Return (x, y) of the center of cell containing provided text 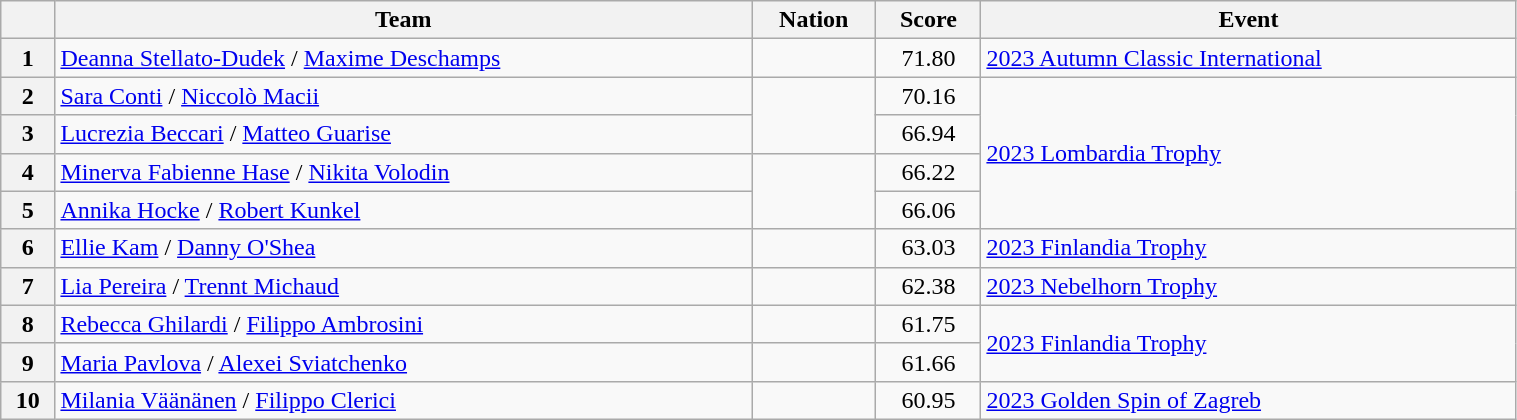
2023 Nebelhorn Trophy (1248, 286)
Annika Hocke / Robert Kunkel (404, 210)
Score (928, 20)
Lia Pereira / Trennt Michaud (404, 286)
Sara Conti / Niccolò Macii (404, 96)
Minerva Fabienne Hase / Nikita Volodin (404, 172)
Team (404, 20)
2023 Lombardia Trophy (1248, 153)
Maria Pavlova / Alexei Sviatchenko (404, 362)
2023 Golden Spin of Zagreb (1248, 400)
Nation (814, 20)
71.80 (928, 58)
60.95 (928, 400)
66.06 (928, 210)
4 (28, 172)
66.22 (928, 172)
Rebecca Ghilardi / Filippo Ambrosini (404, 324)
5 (28, 210)
10 (28, 400)
61.75 (928, 324)
70.16 (928, 96)
61.66 (928, 362)
Ellie Kam / Danny O'Shea (404, 248)
Lucrezia Beccari / Matteo Guarise (404, 134)
63.03 (928, 248)
9 (28, 362)
2 (28, 96)
Event (1248, 20)
62.38 (928, 286)
7 (28, 286)
6 (28, 248)
1 (28, 58)
3 (28, 134)
Milania Väänänen / Filippo Clerici (404, 400)
2023 Autumn Classic International (1248, 58)
8 (28, 324)
66.94 (928, 134)
Deanna Stellato-Dudek / Maxime Deschamps (404, 58)
